Return the [x, y] coordinate for the center point of the cell that contains the specified text.  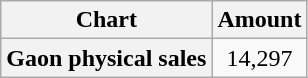
Chart [106, 20]
14,297 [260, 58]
Amount [260, 20]
Gaon physical sales [106, 58]
